Return the (x, y) coordinate for the center point of the cell that contains the specified text.  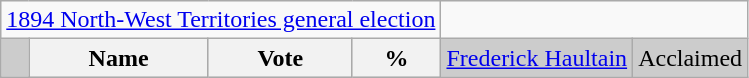
Acclaimed (690, 58)
Vote (280, 58)
1894 North-West Territories general election (221, 20)
Frederick Haultain (537, 58)
% (396, 58)
Name (119, 58)
